Extract the [X, Y] coordinate from the center of the cell holding the provided text.  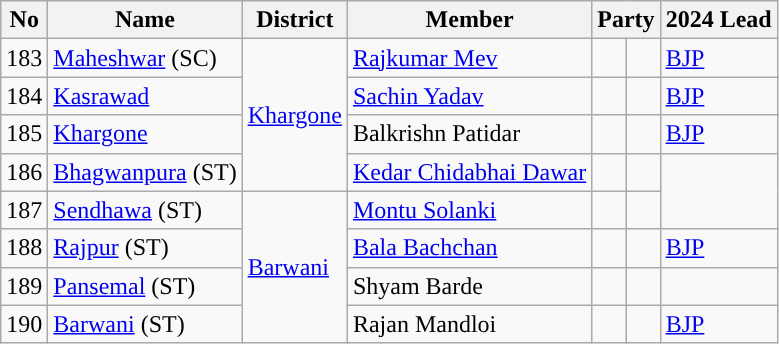
Barwani [294, 267]
188 [24, 248]
Sachin Yadav [469, 96]
Rajpur (ST) [145, 248]
Member [469, 20]
Bhagwanpura (ST) [145, 172]
184 [24, 96]
185 [24, 134]
Kasrawad [145, 96]
No [24, 20]
Shyam Barde [469, 286]
Maheshwar (SC) [145, 58]
183 [24, 58]
Bala Bachchan [469, 248]
Pansemal (ST) [145, 286]
2024 Lead [718, 20]
186 [24, 172]
189 [24, 286]
190 [24, 324]
Montu Solanki [469, 210]
Balkrishn Patidar [469, 134]
Barwani (ST) [145, 324]
Rajkumar Mev [469, 58]
District [294, 20]
Name [145, 20]
Party [626, 20]
Kedar Chidabhai Dawar [469, 172]
Sendhawa (ST) [145, 210]
187 [24, 210]
Rajan Mandloi [469, 324]
